Locate the cell with the specified text and output its [x, y] center coordinate. 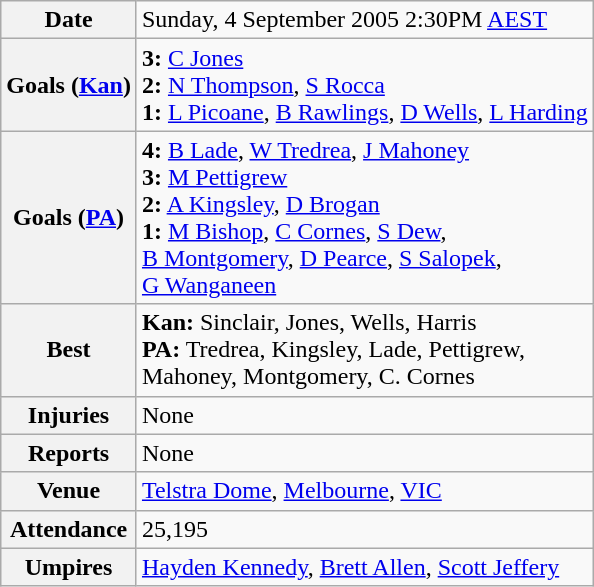
Umpires [69, 567]
Reports [69, 453]
Date [69, 20]
Goals (PA) [69, 218]
Venue [69, 491]
4: B Lade, W Tredrea, J Mahoney3: M Pettigrew2: A Kingsley, D Brogan1: M Bishop, C Cornes, S Dew,B Montgomery, D Pearce, S Salopek,G Wanganeen [364, 218]
Best [69, 350]
Goals (Kan) [69, 85]
Injuries [69, 415]
Hayden Kennedy, Brett Allen, Scott Jeffery [364, 567]
Sunday, 4 September 2005 2:30PM AEST [364, 20]
Attendance [69, 529]
25,195 [364, 529]
Kan: Sinclair, Jones, Wells, HarrisPA: Tredrea, Kingsley, Lade, Pettigrew,Mahoney, Montgomery, C. Cornes [364, 350]
3: C Jones2: N Thompson, S Rocca1: L Picoane, B Rawlings, D Wells, L Harding [364, 85]
Telstra Dome, Melbourne, VIC [364, 491]
